From the cell containing the given text, extract its center point as [x, y] coordinate. 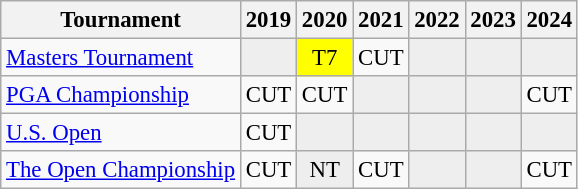
Masters Tournament [121, 58]
2023 [493, 20]
2020 [325, 20]
U.S. Open [121, 133]
The Open Championship [121, 170]
2022 [437, 20]
PGA Championship [121, 95]
2021 [381, 20]
T7 [325, 58]
NT [325, 170]
Tournament [121, 20]
2019 [268, 20]
2024 [549, 20]
